Determine the (X, Y) coordinate at the center of the cell enclosing the given text.  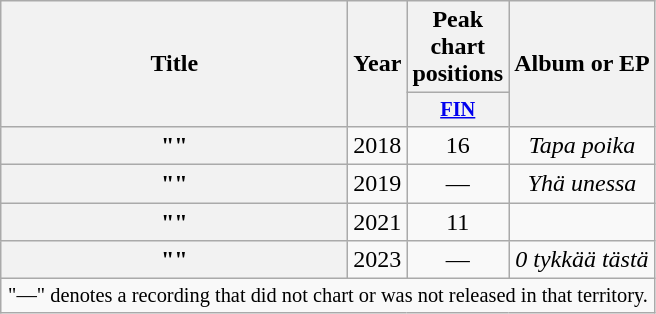
Title (174, 64)
2023 (378, 260)
Tapa poika (582, 145)
Year (378, 64)
Yhä unessa (582, 184)
11 (458, 222)
0 tykkää tästä (582, 260)
Peak chart positions (458, 47)
2021 (378, 222)
2019 (378, 184)
Album or EP (582, 64)
16 (458, 145)
2018 (378, 145)
FIN (458, 110)
"—" denotes a recording that did not chart or was not released in that territory. (328, 296)
